From the cell containing the given text, extract its center point as (x, y) coordinate. 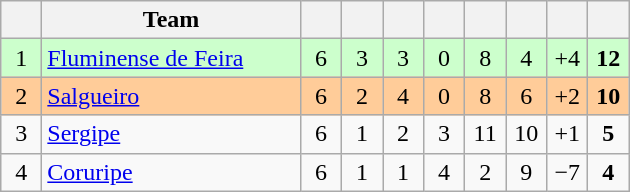
Team (172, 20)
11 (486, 134)
Salgueiro (172, 96)
5 (608, 134)
+4 (568, 58)
9 (526, 172)
Coruripe (172, 172)
Sergipe (172, 134)
Fluminense de Feira (172, 58)
+2 (568, 96)
−7 (568, 172)
+1 (568, 134)
12 (608, 58)
